Output the (X, Y) coordinate of the center of the cell containing the given text.  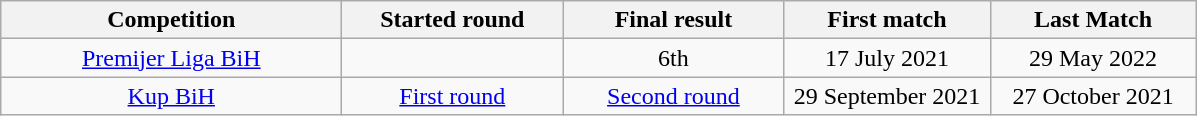
Started round (452, 20)
Second round (674, 96)
17 July 2021 (887, 58)
27 October 2021 (1093, 96)
29 May 2022 (1093, 58)
First match (887, 20)
Final result (674, 20)
Kup BiH (172, 96)
6th (674, 58)
Premijer Liga BiH (172, 58)
First round (452, 96)
Competition (172, 20)
Last Match (1093, 20)
29 September 2021 (887, 96)
